Extract the (x, y) coordinate from the center of the cell holding the provided text.  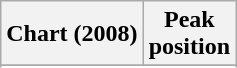
Chart (2008) (72, 34)
Peakposition (189, 34)
